Return the (X, Y) coordinate for the center point of the cell that contains the specified text.  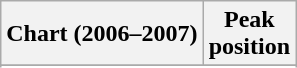
Chart (2006–2007) (102, 34)
Peakposition (249, 34)
